Extract the [X, Y] coordinate from the center of the cell holding the provided text.  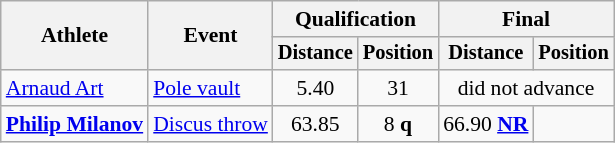
Pole vault [210, 88]
63.85 [316, 124]
Discus throw [210, 124]
Athlete [74, 36]
Final [526, 19]
8 q [398, 124]
Philip Milanov [74, 124]
Event [210, 36]
5.40 [316, 88]
Arnaud Art [74, 88]
did not advance [526, 88]
31 [398, 88]
66.90 NR [486, 124]
Qualification [356, 19]
